Output the (X, Y) coordinate of the center of the cell containing the given text.  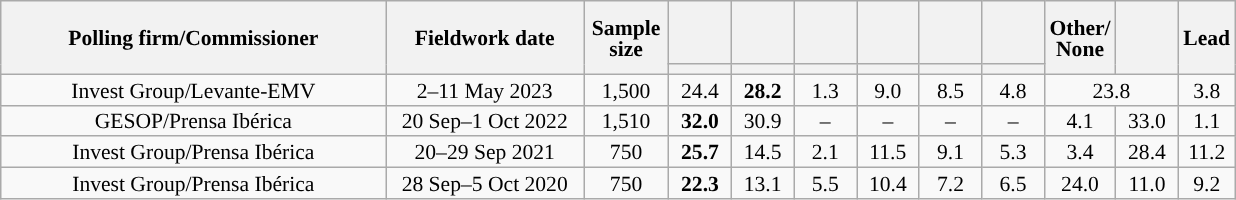
5.5 (826, 184)
4.1 (1080, 120)
11.5 (888, 152)
Other/None (1080, 38)
24.4 (700, 90)
2.1 (826, 152)
23.8 (1111, 90)
20 Sep–1 Oct 2022 (485, 120)
9.2 (1206, 184)
2–11 May 2023 (485, 90)
13.1 (762, 184)
Lead (1206, 38)
7.2 (950, 184)
20–29 Sep 2021 (485, 152)
28 Sep–5 Oct 2020 (485, 184)
32.0 (700, 120)
24.0 (1080, 184)
1,500 (626, 90)
Sample size (626, 38)
4.8 (1014, 90)
1,510 (626, 120)
5.3 (1014, 152)
14.5 (762, 152)
1.3 (826, 90)
28.2 (762, 90)
Fieldwork date (485, 38)
GESOP/Prensa Ibérica (194, 120)
28.4 (1148, 152)
10.4 (888, 184)
6.5 (1014, 184)
3.4 (1080, 152)
11.0 (1148, 184)
9.0 (888, 90)
11.2 (1206, 152)
30.9 (762, 120)
33.0 (1148, 120)
3.8 (1206, 90)
9.1 (950, 152)
Polling firm/Commissioner (194, 38)
25.7 (700, 152)
1.1 (1206, 120)
22.3 (700, 184)
Invest Group/Levante-EMV (194, 90)
8.5 (950, 90)
